Return (x, y) of the center of cell containing provided text 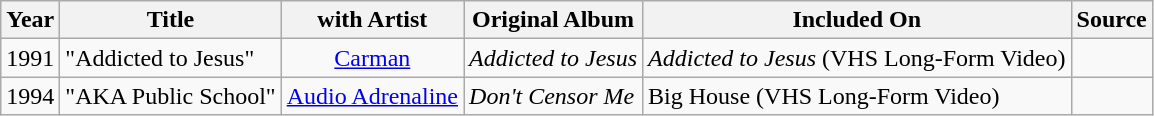
with Artist (372, 20)
Addicted to Jesus (VHS Long-Form Video) (857, 58)
Addicted to Jesus (554, 58)
Big House (VHS Long-Form Video) (857, 96)
Carman (372, 58)
Don't Censor Me (554, 96)
Included On (857, 20)
1994 (30, 96)
Source (1112, 20)
"AKA Public School" (170, 96)
Original Album (554, 20)
Year (30, 20)
Audio Adrenaline (372, 96)
1991 (30, 58)
"Addicted to Jesus" (170, 58)
Title (170, 20)
